Extract the (X, Y) coordinate from the center of the cell holding the provided text.  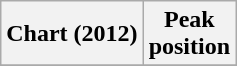
Peakposition (189, 34)
Chart (2012) (72, 34)
